Search for the cell housing the specified text and yield its [X, Y] center coordinate. 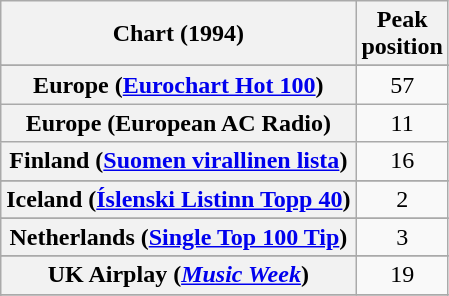
57 [402, 85]
11 [402, 123]
Finland (Suomen virallinen lista) [178, 161]
UK Airplay (Music Week) [178, 275]
Peakposition [402, 34]
19 [402, 275]
2 [402, 199]
Europe (European AC Radio) [178, 123]
3 [402, 237]
Chart (1994) [178, 34]
Europe (Eurochart Hot 100) [178, 85]
Iceland (Íslenski Listinn Topp 40) [178, 199]
16 [402, 161]
Netherlands (Single Top 100 Tip) [178, 237]
